Scan for the cell matching the given text and deliver its (X, Y) coordinate at center. 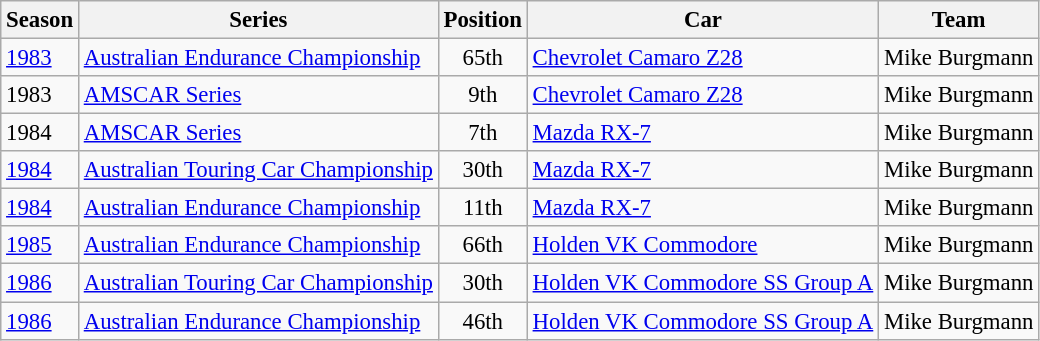
Season (40, 20)
7th (482, 133)
9th (482, 95)
46th (482, 321)
Car (702, 20)
Holden VK Commodore (702, 245)
11th (482, 208)
65th (482, 58)
Team (959, 20)
Series (258, 20)
1985 (40, 245)
Position (482, 20)
66th (482, 245)
